Capture the cell that displays the provided text and extract its [X, Y] central coordinate. 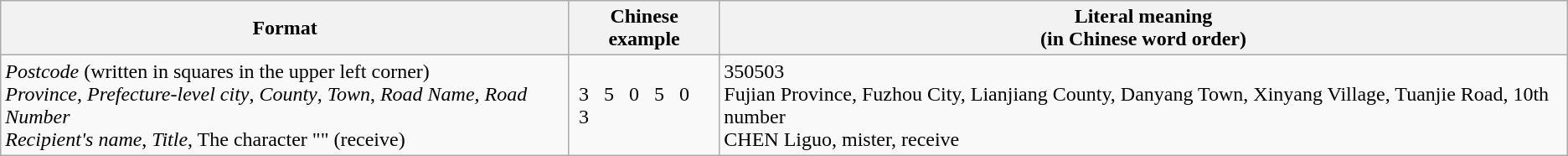
Format [285, 29]
Literal meaning(in Chinese word order) [1143, 29]
350503Fujian Province, Fuzhou City, Lianjiang County, Danyang Town, Xinyang Village, Tuanjie Road, 10th numberCHEN Liguo, mister, receive [1143, 106]
3 5 0 5 0 3 [643, 106]
Chinese example [643, 29]
